Identify which cell holds the provided text, then report its [X, Y] central coordinate. 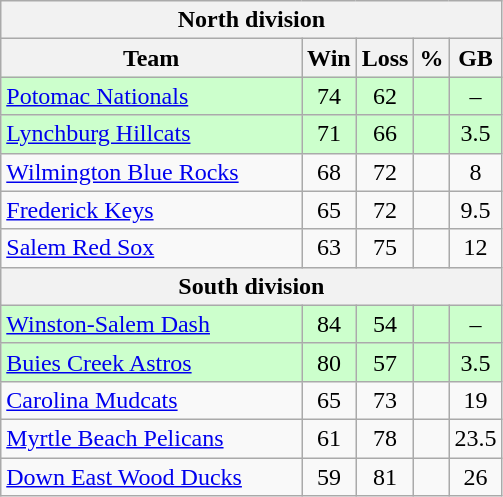
8 [476, 172]
61 [330, 438]
Buies Creek Astros [152, 362]
Potomac Nationals [152, 96]
73 [385, 400]
54 [385, 324]
South division [252, 286]
12 [476, 248]
Myrtle Beach Pelicans [152, 438]
Down East Wood Ducks [152, 477]
Win [330, 58]
23.5 [476, 438]
68 [330, 172]
North division [252, 20]
Frederick Keys [152, 210]
81 [385, 477]
80 [330, 362]
78 [385, 438]
74 [330, 96]
GB [476, 58]
66 [385, 134]
59 [330, 477]
26 [476, 477]
Wilmington Blue Rocks [152, 172]
57 [385, 362]
Loss [385, 58]
9.5 [476, 210]
Team [152, 58]
Salem Red Sox [152, 248]
% [432, 58]
Carolina Mudcats [152, 400]
19 [476, 400]
84 [330, 324]
Winston-Salem Dash [152, 324]
71 [330, 134]
75 [385, 248]
Lynchburg Hillcats [152, 134]
63 [330, 248]
62 [385, 96]
